For the text-containing cell, return its midpoint in (X, Y) coordinate format. 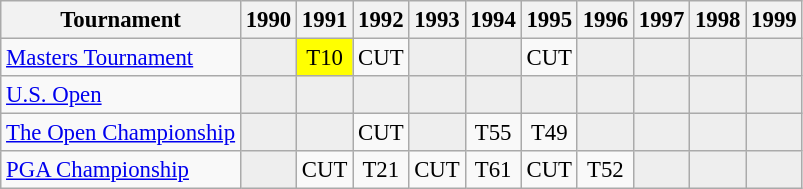
PGA Championship (121, 170)
1999 (774, 20)
1997 (661, 20)
Masters Tournament (121, 58)
T10 (325, 58)
T21 (381, 170)
T52 (605, 170)
Tournament (121, 20)
The Open Championship (121, 133)
1992 (381, 20)
1996 (605, 20)
1994 (493, 20)
T61 (493, 170)
1990 (268, 20)
T49 (549, 133)
1993 (437, 20)
1995 (549, 20)
1991 (325, 20)
U.S. Open (121, 95)
1998 (718, 20)
T55 (493, 133)
